Output the [X, Y] coordinate of the center of the cell containing the given text.  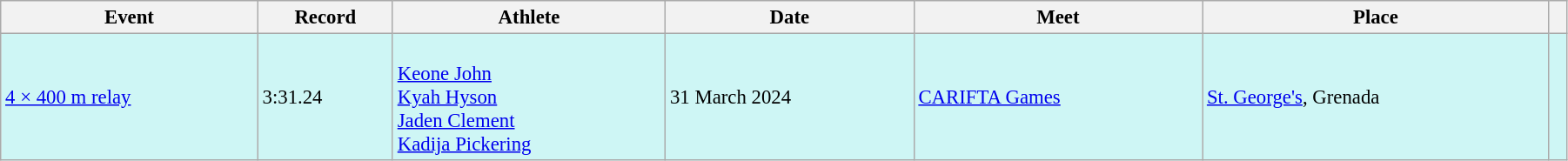
31 March 2024 [790, 97]
Place [1377, 17]
Keone JohnKyah HysonJaden ClementKadija Pickering [529, 97]
Meet [1058, 17]
St. George's, Grenada [1377, 97]
4 × 400 m relay [129, 97]
Date [790, 17]
Event [129, 17]
3:31.24 [325, 97]
CARIFTA Games [1058, 97]
Record [325, 17]
Athlete [529, 17]
